Provide the (X, Y) coordinate of the cell's center where the given text is located.  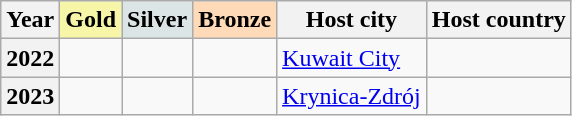
2022 (30, 58)
2023 (30, 96)
Bronze (235, 20)
Host country (498, 20)
Silver (158, 20)
Krynica-Zdrój (352, 96)
Gold (91, 20)
Kuwait City (352, 58)
Host city (352, 20)
Year (30, 20)
